Search for the cell housing the specified text and yield its [X, Y] center coordinate. 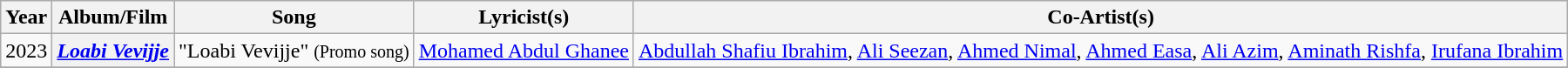
Lyricist(s) [524, 17]
"Loabi Vevijje" (Promo song) [294, 51]
Album/Film [113, 17]
Abdullah Shafiu Ibrahim, Ali Seezan, Ahmed Nimal, Ahmed Easa, Ali Azim, Aminath Rishfa, Irufana Ibrahim [1100, 51]
Loabi Vevijje [113, 51]
2023 [26, 51]
Mohamed Abdul Ghanee [524, 51]
Song [294, 17]
Year [26, 17]
Co-Artist(s) [1100, 17]
